Find where the given text appears and provide that cell's center as (X, Y) coordinate. 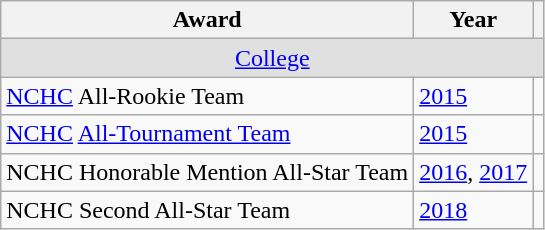
NCHC All-Rookie Team (208, 96)
Award (208, 20)
NCHC All-Tournament Team (208, 134)
NCHC Honorable Mention All-Star Team (208, 172)
2016, 2017 (474, 172)
Year (474, 20)
College (272, 58)
NCHC Second All-Star Team (208, 210)
2018 (474, 210)
